Determine the [x, y] coordinate at the center of the cell enclosing the given text.  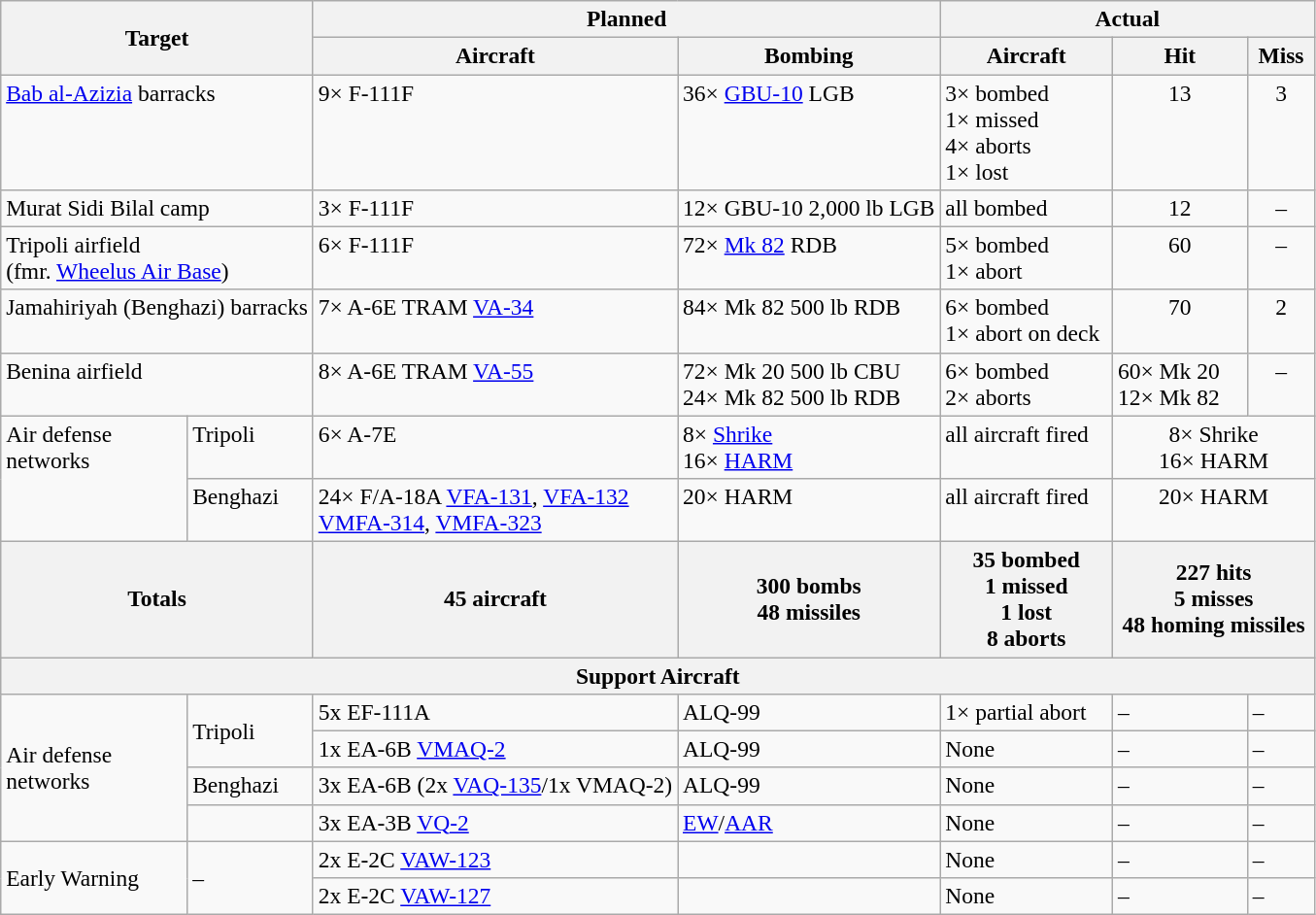
12 [1181, 208]
24× F/A-18A VFA-131, VFA-132VMFA-314, VMFA-323 [495, 509]
9× F-111F [495, 132]
all bombed [1027, 208]
3× F-111F [495, 208]
5× bombed 1× abort [1027, 258]
60 [1181, 258]
70 [1181, 321]
72× Mk 82 RDB [809, 258]
36× GBU-10 LGB [809, 132]
Hit [1181, 55]
Jamahiriyah (Benghazi) barracks [157, 321]
Bab al-Azizia barracks [157, 132]
Actual [1128, 18]
Planned [626, 18]
6× F-111F [495, 258]
Totals [157, 598]
Bombing [809, 55]
5x EF-111A [495, 712]
300 bombs 48 missiles [809, 598]
Murat Sidi Bilal camp [157, 208]
3× bombed 1× missed 4× aborts 1× lost [1027, 132]
6× A-7E [495, 447]
35 bombed 1 missed 1 lost 8 aborts [1027, 598]
7× A-6E TRAM VA-34 [495, 321]
45 aircraft [495, 598]
2 [1281, 321]
EW/AAR [809, 823]
1× partial abort [1027, 712]
6× bombed 2× aborts [1027, 385]
3 [1281, 132]
72× Mk 20 500 lb CBU 24× Mk 82 500 lb RDB [809, 385]
Benina airfield [157, 385]
Miss [1281, 55]
84× Mk 82 500 lb RDB [809, 321]
6× bombed 1× abort on deck [1027, 321]
1x EA-6B VMAQ-2 [495, 749]
8× A-6E TRAM VA-55 [495, 385]
60× Mk 20 12× Mk 82 [1181, 385]
3x EA-6B (2x VAQ-135/1x VMAQ-2) [495, 786]
2x E-2C VAW-123 [495, 860]
3x EA-3B VQ-2 [495, 823]
Early Warning [94, 878]
2x E-2C VAW-127 [495, 896]
Support Aircraft [658, 675]
13 [1181, 132]
227 hits 5 misses 48 homing missiles [1214, 598]
Target [157, 37]
12× GBU-10 2,000 lb LGB [809, 208]
Tripoli airfield(fmr. Wheelus Air Base) [157, 258]
